Locate the cell with the specified text and output its (X, Y) center coordinate. 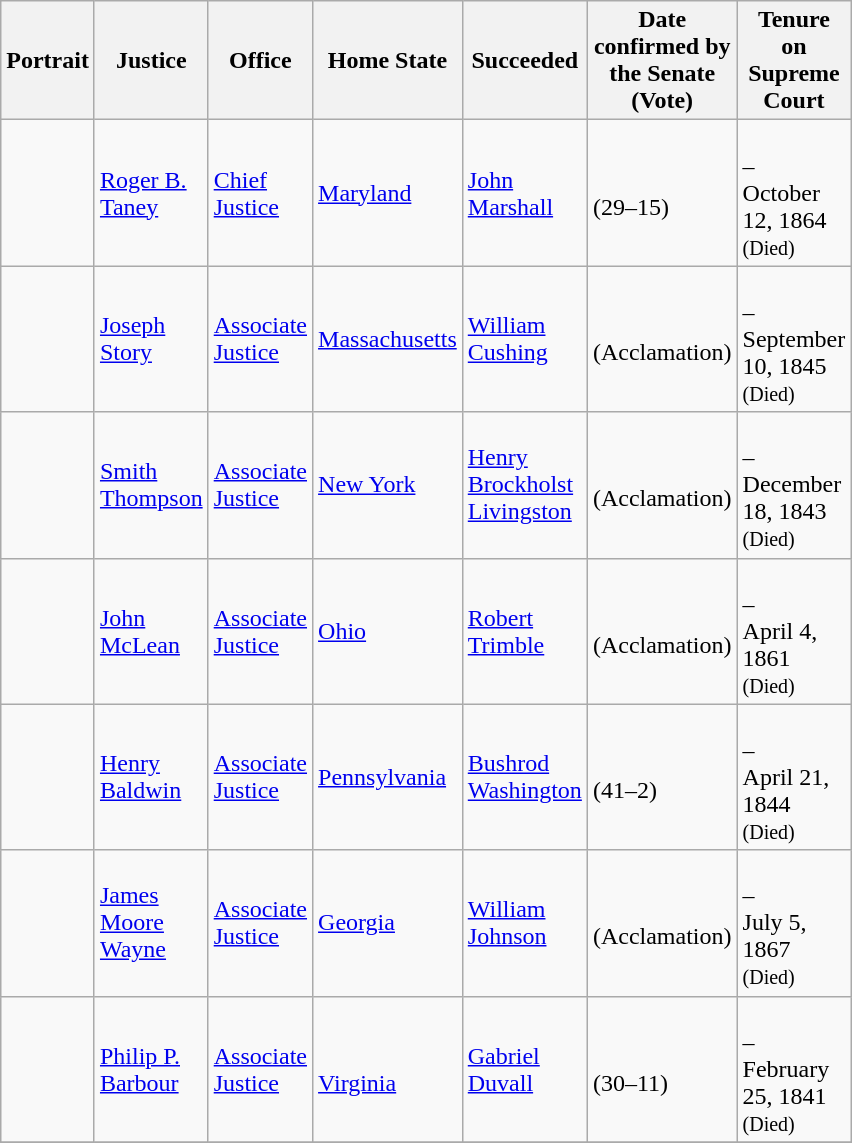
Pennsylvania (388, 777)
Office (260, 60)
Georgia (388, 923)
William Cushing (524, 339)
(30–11) (662, 1069)
Date confirmed by the Senate(Vote) (662, 60)
John Marshall (524, 193)
Succeeded (524, 60)
Philip P. Barbour (151, 1069)
Massachusetts (388, 339)
Virginia (388, 1069)
John McLean (151, 631)
–April 4, 1861(Died) (794, 631)
(29–15) (662, 193)
–September 10, 1845(Died) (794, 339)
Roger B. Taney (151, 193)
–October 12, 1864(Died) (794, 193)
Portrait (48, 60)
–April 21, 1844(Died) (794, 777)
(41–2) (662, 777)
Smith Thompson (151, 485)
Ohio (388, 631)
Chief Justice (260, 193)
–December 18, 1843(Died) (794, 485)
Justice (151, 60)
New York (388, 485)
Joseph Story (151, 339)
–July 5, 1867(Died) (794, 923)
Robert Trimble (524, 631)
Bushrod Washington (524, 777)
Henry Brockholst Livingston (524, 485)
Maryland (388, 193)
Tenure on Supreme Court (794, 60)
James Moore Wayne (151, 923)
Home State (388, 60)
Henry Baldwin (151, 777)
–February 25, 1841(Died) (794, 1069)
William Johnson (524, 923)
Gabriel Duvall (524, 1069)
